Extract the (X, Y) coordinate from the center of the cell holding the provided text.  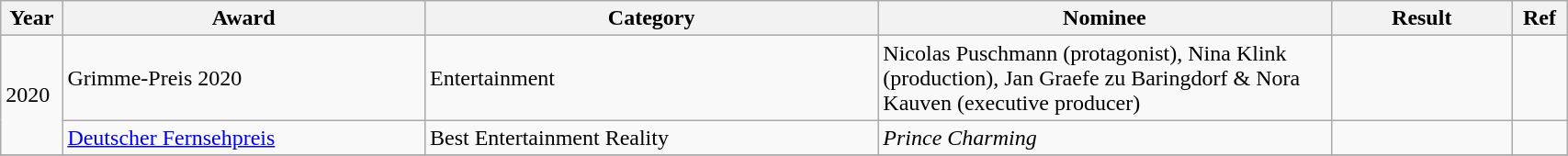
Nicolas Puschmann (protagonist), Nina Klink (production), Jan Graefe zu Baringdorf & Nora Kauven (executive producer) (1104, 78)
Year (31, 18)
Best Entertainment Reality (650, 138)
Grimme-Preis 2020 (244, 78)
Category (650, 18)
Result (1422, 18)
Prince Charming (1104, 138)
2020 (31, 95)
Entertainment (650, 78)
Award (244, 18)
Deutscher Fernsehpreis (244, 138)
Nominee (1104, 18)
Ref (1540, 18)
